For the text-containing cell, return its midpoint in (X, Y) coordinate format. 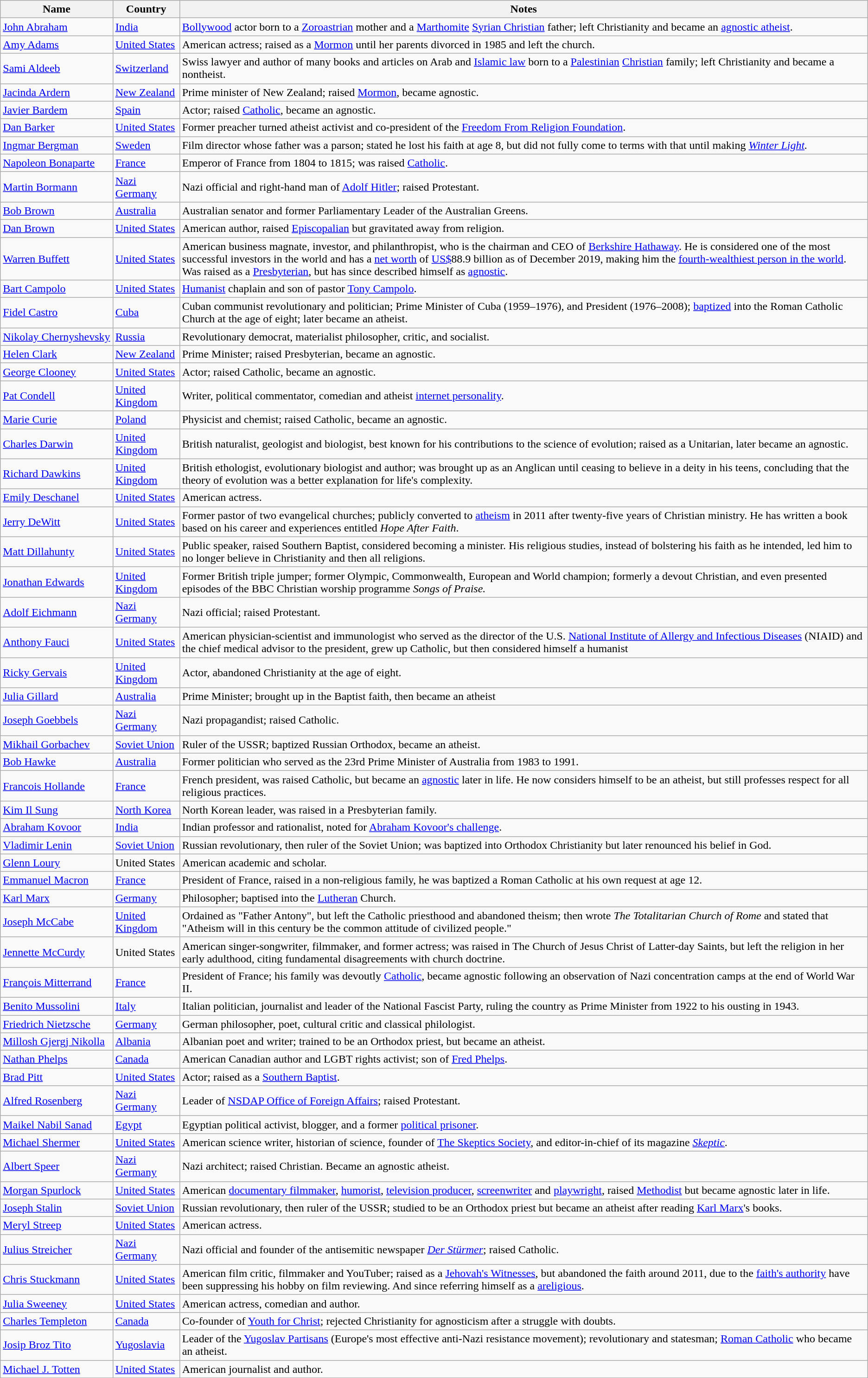
Francois Hollande (57, 786)
Ingmar Bergman (57, 145)
Napoleon Bonaparte (57, 163)
Philosopher; baptised into the Lutheran Church. (523, 898)
Actor; raised as a Southern Baptist. (523, 1077)
Italian politician, journalist and leader of the National Fascist Party, ruling the country as Prime Minister from 1922 to his ousting in 1943. (523, 1006)
Kim Il Sung (57, 810)
Leader of NSDAP Office of Foreign Affairs; raised Protestant. (523, 1101)
American journalist and author. (523, 1369)
Pat Condell (57, 396)
Morgan Spurlock (57, 1190)
Fidel Castro (57, 313)
Warren Buffett (57, 259)
Humanist chaplain and son of pastor Tony Campolo. (523, 289)
Amy Adams (57, 45)
Richard Dawkins (57, 474)
Michael Shermer (57, 1142)
Javier Bardem (57, 110)
American actress; raised as a Mormon until her parents divorced in 1985 and left the church. (523, 45)
Matt Dillahunty (57, 552)
Karl Marx (57, 898)
Ricky Gervais (57, 673)
Chris Stuckmann (57, 1279)
Name (57, 9)
Emperor of France from 1804 to 1815; was raised Catholic. (523, 163)
George Clooney (57, 372)
Albert Speer (57, 1166)
Nathan Phelps (57, 1059)
Russia (146, 337)
Nikolay Chernyshevsky (57, 337)
Indian professor and rationalist, noted for Abraham Kovoor's challenge. (523, 827)
Australian senator and former Parliamentary Leader of the Australian Greens. (523, 211)
Physicist and chemist; raised Catholic, became an agnostic. (523, 420)
Sweden (146, 145)
Nazi propagandist; raised Catholic. (523, 721)
German philosopher, poet, cultural critic and classical philologist. (523, 1024)
American actress, comedian and author. (523, 1303)
Martin Bormann (57, 186)
Marie Curie (57, 420)
Egyptian political activist, blogger, and a former political prisoner. (523, 1125)
Co-founder of Youth for Christ; rejected Christianity for agnosticism after a struggle with doubts. (523, 1321)
François Mitterrand (57, 982)
Abraham Kovoor (57, 827)
President of France, raised in a non-religious family, he was baptized a Roman Catholic at his own request at age 12. (523, 880)
Michael J. Totten (57, 1369)
American academic and scholar. (523, 863)
Jennette McCurdy (57, 952)
Dan Brown (57, 228)
Meryl Streep (57, 1225)
John Abraham (57, 27)
Ruler of the USSR; baptized Russian Orthodox, became an atheist. (523, 744)
Brad Pitt (57, 1077)
Dan Barker (57, 128)
Cuba (146, 313)
Nazi architect; raised Christian. Became an agnostic atheist. (523, 1166)
Adolf Eichmann (57, 612)
Joseph Stalin (57, 1208)
Poland (146, 420)
Julia Sweeney (57, 1303)
American documentary filmmaker, humorist, television producer, screenwriter and playwright, raised Methodist but became agnostic later in life. (523, 1190)
Prime Minister; raised Presbyterian, became an agnostic. (523, 354)
Russian revolutionary, then ruler of the Soviet Union; was baptized into Orthodox Christianity but later renounced his belief in God. (523, 845)
Emily Deschanel (57, 498)
Nazi official; raised Protestant. (523, 612)
Spain (146, 110)
Yugoslavia (146, 1345)
Prime minister of New Zealand; raised Mormon, became agnostic. (523, 92)
Albanian poet and writer; trained to be an Orthodox priest, but became an atheist. (523, 1042)
Writer, political commentator, comedian and atheist internet personality. (523, 396)
Country (146, 9)
Millosh Gjergj Nikolla (57, 1042)
Egypt (146, 1125)
Julia Gillard (57, 697)
American Canadian author and LGBT rights activist; son of Fred Phelps. (523, 1059)
Julius Streicher (57, 1250)
Film director whose father was a parson; stated he lost his faith at age 8, but did not fully come to terms with that until making Winter Light. (523, 145)
North Korea (146, 810)
Sami Aldeeb (57, 69)
Mikhail Gorbachev (57, 744)
North Korean leader, was raised in a Presbyterian family. (523, 810)
Actor, abandoned Christianity at the age of eight. (523, 673)
Russian revolutionary, then ruler of the USSR; studied to be an Orthodox priest but became an atheist after reading Karl Marx's books. (523, 1208)
Albania (146, 1042)
Alfred Rosenberg (57, 1101)
Vladimir Lenin (57, 845)
Former politician who served as the 23rd Prime Minister of Australia from 1983 to 1991. (523, 762)
Benito Mussolini (57, 1006)
Anthony Fauci (57, 642)
Italy (146, 1006)
Bollywood actor born to a Zoroastrian mother and a Marthomite Syrian Christian father; left Christianity and became an agnostic atheist. (523, 27)
Jonathan Edwards (57, 582)
Jerry DeWitt (57, 521)
Maikel Nabil Sanad (57, 1125)
Josip Broz Tito (57, 1345)
Notes (523, 9)
Nazi official and right-hand man of Adolf Hitler; raised Protestant. (523, 186)
American author, raised Episcopalian but gravitated away from religion. (523, 228)
Emmanuel Macron (57, 880)
Joseph Goebbels (57, 721)
Revolutionary democrat, materialist philosopher, critic, and socialist. (523, 337)
American science writer, historian of science, founder of The Skeptics Society, and editor-in-chief of its magazine Skeptic. (523, 1142)
Charles Darwin (57, 443)
Jacinda Ardern (57, 92)
Prime Minister; brought up in the Baptist faith, then became an atheist (523, 697)
Charles Templeton (57, 1321)
Joseph McCabe (57, 922)
Helen Clark (57, 354)
Nazi official and founder of the antisemitic newspaper Der Stürmer; raised Catholic. (523, 1250)
Switzerland (146, 69)
Former preacher turned atheist activist and co-president of the Freedom From Religion Foundation. (523, 128)
Friedrich Nietzsche (57, 1024)
Bob Hawke (57, 762)
Bob Brown (57, 211)
Bart Campolo (57, 289)
Glenn Loury (57, 863)
